Detect which cell encompasses the target text, then output its [X, Y] center coordinate. 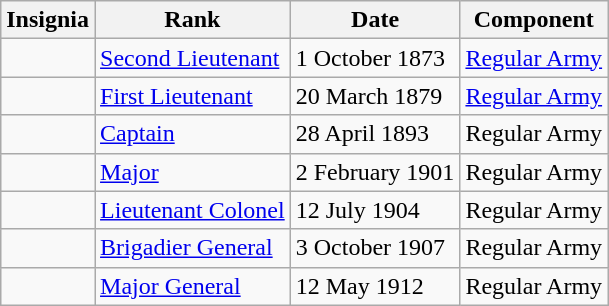
Second Lieutenant [193, 58]
First Lieutenant [193, 96]
12 July 1904 [375, 210]
Insignia [48, 20]
Major [193, 172]
Date [375, 20]
Component [534, 20]
Major General [193, 286]
20 March 1879 [375, 96]
Captain [193, 134]
3 October 1907 [375, 248]
Brigadier General [193, 248]
12 May 1912 [375, 286]
Lieutenant Colonel [193, 210]
Rank [193, 20]
28 April 1893 [375, 134]
1 October 1873 [375, 58]
2 February 1901 [375, 172]
